Locate the cell with the specified text and output its (x, y) center coordinate. 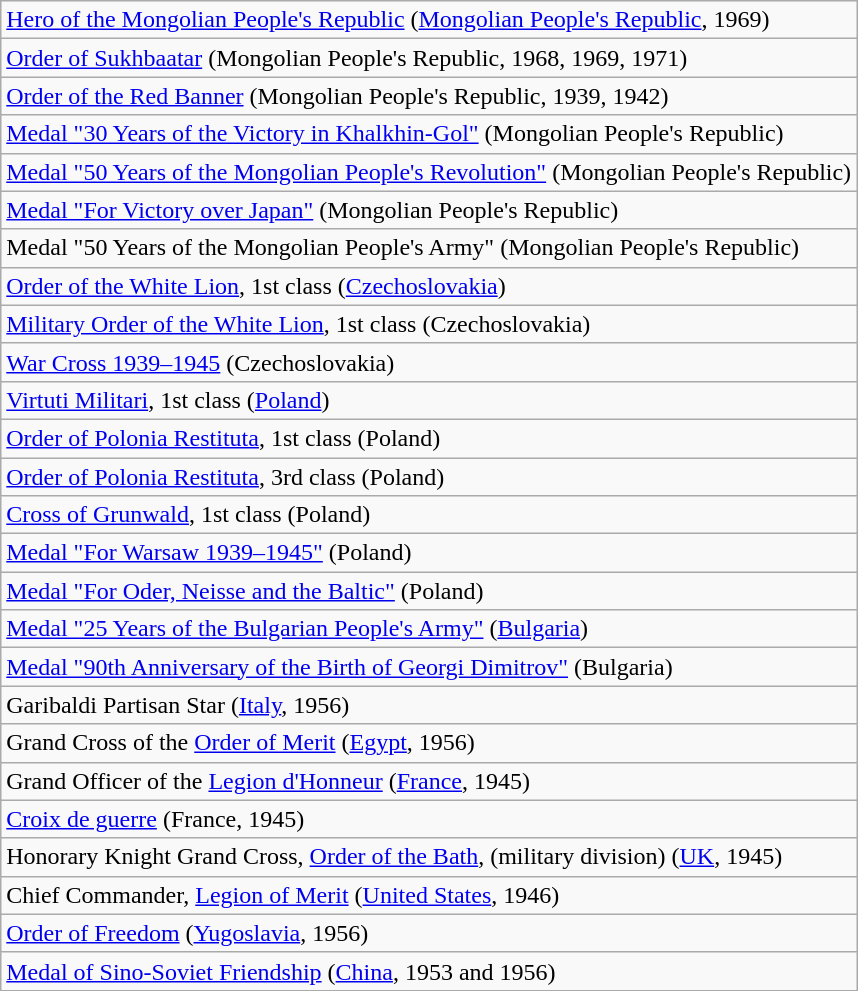
Order of Polonia Restituta, 1st class (Poland) (429, 438)
Medal "30 Years of the Victory in Khalkhin-Gol" (Mongolian People's Republic) (429, 134)
Cross of Grunwald, 1st class (Poland) (429, 515)
Honorary Knight Grand Cross, Order of the Bath, (military division) (UK, 1945) (429, 857)
Medal "50 Years of the Mongolian People's Army" (Mongolian People's Republic) (429, 248)
Order of Freedom (Yugoslavia, 1956) (429, 933)
Order of Sukhbaatar (Mongolian People's Republic, 1968, 1969, 1971) (429, 58)
Garibaldi Partisan Star (Italy, 1956) (429, 705)
Medal of Sino-Soviet Friendship (China, 1953 and 1956) (429, 971)
War Cross 1939–1945 (Czechoslovakia) (429, 362)
Medal "For Warsaw 1939–1945" (Poland) (429, 553)
Medal "For Victory over Japan" (Mongolian People's Republic) (429, 210)
Hero of the Mongolian People's Republic (Mongolian People's Republic, 1969) (429, 20)
Medal "For Oder, Neisse and the Baltic" (Poland) (429, 591)
Croix de guerre (France, 1945) (429, 819)
Medal "25 Years of the Bulgarian People's Army" (Bulgaria) (429, 629)
Order of the Red Banner (Mongolian People's Republic, 1939, 1942) (429, 96)
Medal "50 Years of the Mongolian People's Revolution" (Mongolian People's Republic) (429, 172)
Order of Polonia Restituta, 3rd class (Poland) (429, 477)
Grand Officer of the Legion d'Honneur (France, 1945) (429, 781)
Virtuti Militari, 1st class (Poland) (429, 400)
Chief Commander, Legion of Merit (United States, 1946) (429, 895)
Military Order of the White Lion, 1st class (Czechoslovakia) (429, 324)
Medal "90th Anniversary of the Birth of Georgi Dimitrov" (Bulgaria) (429, 667)
Grand Cross of the Order of Merit (Egypt, 1956) (429, 743)
Order of the White Lion, 1st class (Czechoslovakia) (429, 286)
